Find where the given text appears and provide that cell's center as (x, y) coordinate. 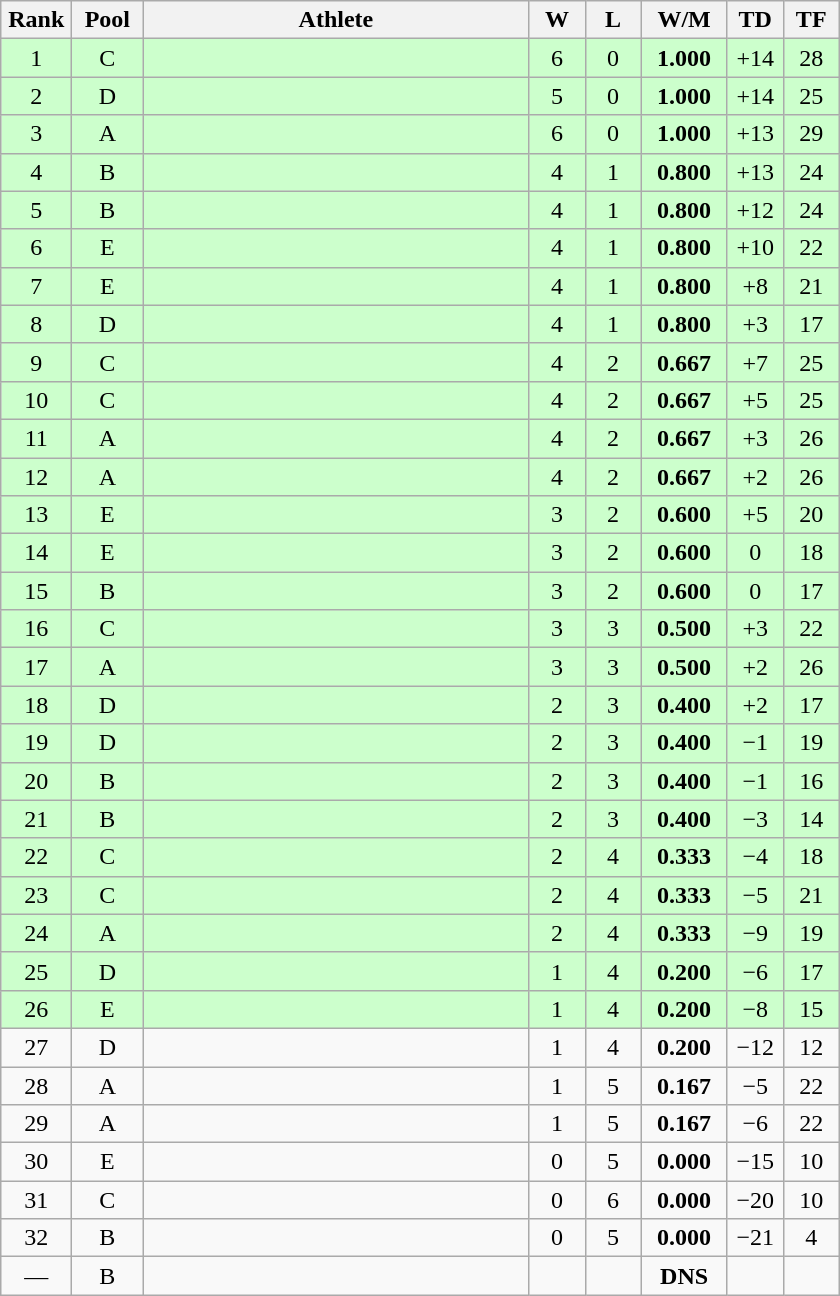
−8 (755, 1009)
32 (36, 1238)
27 (36, 1047)
−3 (755, 819)
TD (755, 20)
+8 (755, 286)
−9 (755, 933)
−21 (755, 1238)
+7 (755, 362)
L (613, 20)
Rank (36, 20)
13 (36, 515)
Pool (108, 20)
−12 (755, 1047)
— (36, 1276)
−20 (755, 1200)
9 (36, 362)
W/M (684, 20)
8 (36, 324)
30 (36, 1162)
23 (36, 895)
+12 (755, 210)
TF (811, 20)
−15 (755, 1162)
Athlete (336, 20)
7 (36, 286)
+10 (755, 248)
−4 (755, 857)
W (557, 20)
31 (36, 1200)
11 (36, 438)
DNS (684, 1276)
